Identify which cell holds the provided text, then report its [x, y] central coordinate. 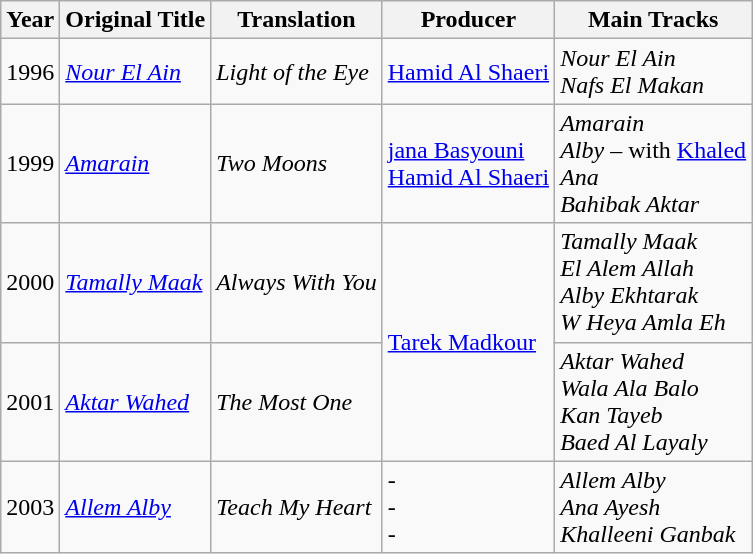
Aktar WahedWala Ala BaloKan TayebBaed Al Layaly [654, 402]
Main Tracks [654, 20]
jana BasyouniHamid Al Shaeri [468, 164]
Nour El Ain [136, 72]
- - - [468, 507]
Amarain [136, 164]
Year [30, 20]
Light of the Eye [297, 72]
Producer [468, 20]
AmarainAlby – with KhaledAnaBahibak Aktar [654, 164]
2001 [30, 402]
Tamally Maak [136, 282]
Teach My Heart [297, 507]
1996 [30, 72]
Translation [297, 20]
Allem Alby [136, 507]
Nour El AinNafs El Makan [654, 72]
Aktar Wahed [136, 402]
Original Title [136, 20]
Allem AlbyAna AyeshKhalleeni Ganbak [654, 507]
2000 [30, 282]
Tarek Madkour [468, 342]
Always With You [297, 282]
1999 [30, 164]
2003 [30, 507]
The Most One [297, 402]
Tamally MaakEl Alem AllahAlby EkhtarakW Heya Amla Eh [654, 282]
Two Moons [297, 164]
Hamid Al Shaeri [468, 72]
